Locate the cell with the specified text and output its [x, y] center coordinate. 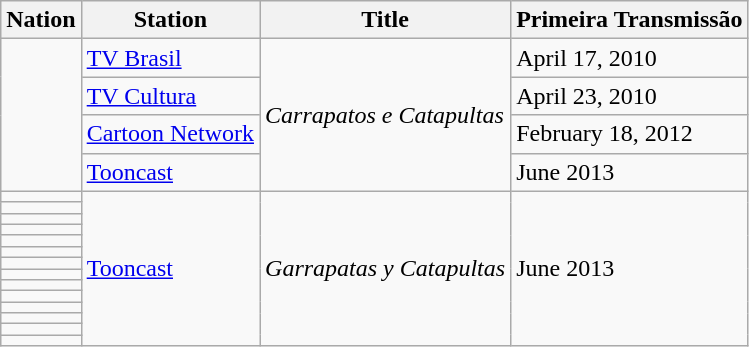
April 23, 2010 [630, 96]
Garrapatas y Catapultas [386, 268]
Carrapatos e Catapultas [386, 115]
Cartoon Network [170, 134]
April 17, 2010 [630, 58]
February 18, 2012 [630, 134]
Nation [41, 20]
Primeira Transmissão [630, 20]
Title [386, 20]
TV Brasil [170, 58]
TV Cultura [170, 96]
Station [170, 20]
